Return (X, Y) of the center of cell containing provided text 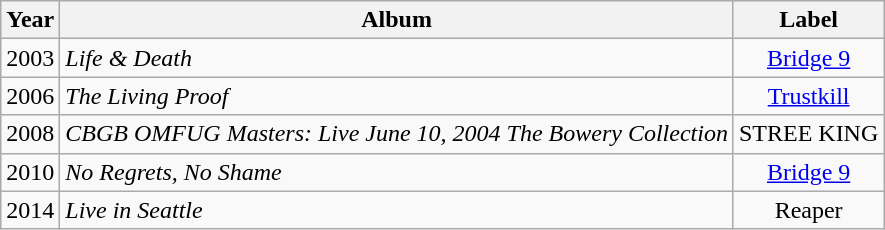
No Regrets, No Shame (397, 172)
Year (30, 20)
Trustkill (808, 96)
Reaper (808, 210)
2014 (30, 210)
Life & Death (397, 58)
CBGB OMFUG Masters: Live June 10, 2004 The Bowery Collection (397, 134)
Live in Seattle (397, 210)
2003 (30, 58)
The Living Proof (397, 96)
2006 (30, 96)
Label (808, 20)
2010 (30, 172)
STREE KING (808, 134)
Album (397, 20)
2008 (30, 134)
